Find where the given text appears and provide that cell's center as (X, Y) coordinate. 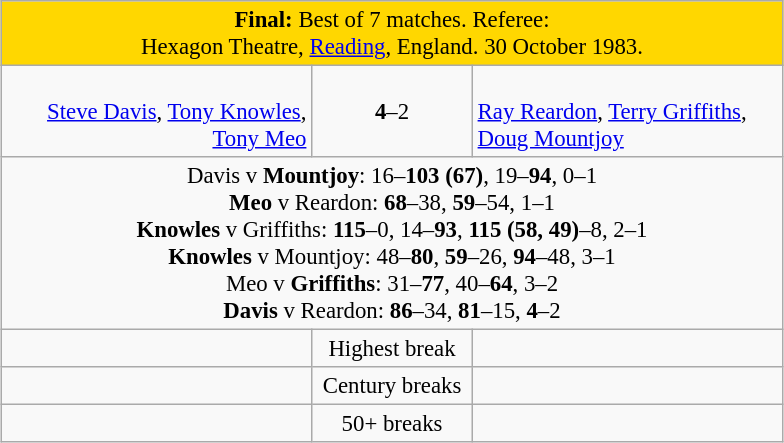
Final: Best of 7 matches. Referee: Hexagon Theatre, Reading, England. 30 October 1983. (392, 34)
Steve Davis, Tony Knowles, Tony Meo (156, 112)
Ray Reardon, Terry Griffiths, Doug Mountjoy (628, 112)
50+ breaks (392, 424)
Century breaks (392, 386)
Highest break (392, 349)
4–2 (392, 112)
